For the text-containing cell, return its midpoint in [X, Y] coordinate format. 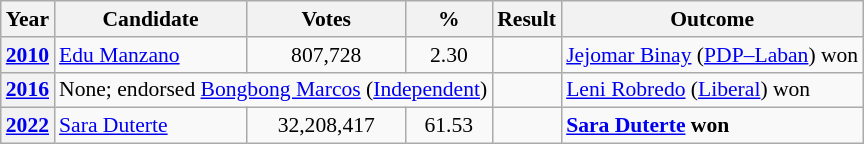
Leni Robredo (Liberal) won [712, 90]
2.30 [448, 55]
2016 [28, 90]
Edu Manzano [150, 55]
Sara Duterte [150, 126]
Year [28, 19]
Sara Duterte won [712, 126]
61.53 [448, 126]
Candidate [150, 19]
807,728 [326, 55]
% [448, 19]
Outcome [712, 19]
2022 [28, 126]
Votes [326, 19]
2010 [28, 55]
Jejomar Binay (PDP–Laban) won [712, 55]
32,208,417 [326, 126]
Result [526, 19]
None; endorsed Bongbong Marcos (Independent) [273, 90]
